Find where the given text appears and provide that cell's center as (x, y) coordinate. 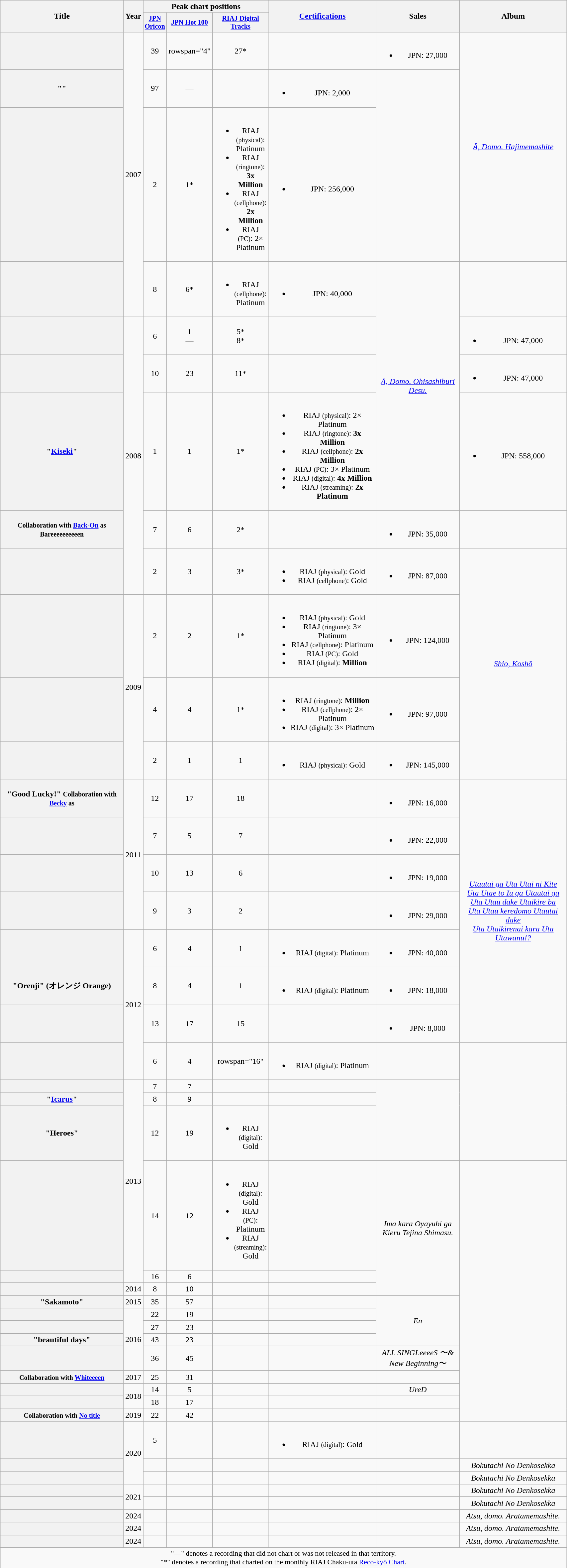
42 (190, 1415)
27 (155, 1327)
3* (240, 571)
39 (155, 51)
Certifications (322, 16)
RIAJ (physical): GoldRIAJ (cellphone): Gold (322, 571)
2018 (134, 1396)
JPN: 19,000 (418, 873)
JPN: 97,000 (418, 709)
"beautiful days" (62, 1340)
1 — (190, 336)
"Kiseki" (62, 451)
JPN: 8,000 (418, 1024)
RIAJ (digital): GoldRIAJ (PC): PlatinumRIAJ (streaming): Gold (240, 1215)
45 (190, 1358)
ALL SINGLeeeeS 〜& New Beginning〜 (418, 1358)
JPN: 124,000 (418, 636)
JPN: 35,000 (418, 529)
rowspan="4" (190, 51)
JPN: 29,000 (418, 911)
JPN Oricon (155, 23)
RIAJ (physical): PlatinumRIAJ (ringtone): 3x MillionRIAJ (cellphone): 2x MillionRIAJ (PC): 2× Platinum (240, 184)
JPN: 18,000 (418, 986)
JPN: 256,000 (322, 184)
2013 (134, 1181)
97 (155, 88)
RIAJ Digital Tracks (240, 23)
16 (155, 1276)
"Heroes" (62, 1133)
Peak chart positions (206, 7)
2007 (134, 174)
rowspan="16" (240, 1061)
JPN Hot 100 (190, 23)
25 (155, 1377)
— (190, 88)
"Icarus" (62, 1099)
2012 (134, 1005)
2* (240, 529)
"Orenji" (オレンジ Orange) (62, 986)
RIAJ (physical): GoldRIAJ (ringtone): 3× PlatinumRIAJ (cellphone): PlatinumRIAJ (PC): GoldRIAJ (digital): Million (322, 636)
Ima kara Oyayubi ga Kieru Tejina Shimasu. (418, 1228)
31 (190, 1377)
Utautai ga Uta Utai ni Kite Uta Utae to Iu ga Utautai ga Uta Utau dake Utaikire ba Uta Utau keredomo Utautai dake Uta Utaikirenai kara Uta Utawanu!? (513, 911)
JPN: 145,000 (418, 761)
27* (240, 51)
15 (240, 1024)
2017 (134, 1377)
RIAJ (cellphone): Platinum (240, 289)
"" (62, 88)
2020 (134, 1453)
Ā, Domo. Hajimemashite (513, 147)
Collaboration with Whiteeeen (62, 1377)
JPN: 16,000 (418, 798)
2021 (134, 1497)
UreD (418, 1389)
"Sakamoto" (62, 1302)
6* (190, 289)
Collaboration with No title (62, 1415)
43 (155, 1340)
2009 (134, 687)
JPN: 27,000 (418, 51)
2019 (134, 1415)
JPN: 2,000 (322, 88)
Shio, Koshō (513, 663)
Album (513, 16)
2014 (134, 1289)
2008 (134, 456)
36 (155, 1358)
RIAJ (physical): Gold (322, 761)
JPN: 87,000 (418, 571)
2011 (134, 854)
"Good Lucky!" Collaboration with Becky as (62, 798)
11* (240, 374)
JPN: 22,000 (418, 836)
5* 8* (240, 336)
Year (134, 16)
Title (62, 16)
JPN: 558,000 (513, 451)
57 (190, 1302)
2016 (134, 1339)
Ā, Domo. Ohisashiburi Desu. (418, 386)
En (418, 1321)
Sales (418, 16)
Collaboration with Back-On as Bareeeeeeeeeen (62, 529)
2015 (134, 1302)
RIAJ (ringtone): MillionRIAJ (cellphone): 2× PlatinumRIAJ (digital): 3× Platinum (322, 709)
35 (155, 1302)
